Capture the cell that displays the provided text and extract its [x, y] central coordinate. 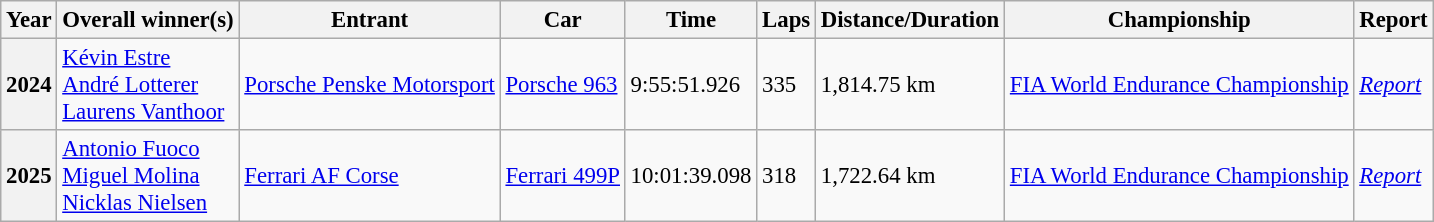
Ferrari AF Corse [370, 176]
Overall winner(s) [148, 20]
10:01:39.098 [690, 176]
Championship [1180, 20]
Ferrari 499P [562, 176]
335 [786, 85]
2025 [29, 176]
Kévin Estre André Lotterer Laurens Vanthoor [148, 85]
1,814.75 km [910, 85]
318 [786, 176]
2024 [29, 85]
9:55:51.926 [690, 85]
Antonio Fuoco Miguel Molina Nicklas Nielsen [148, 176]
Porsche 963 [562, 85]
1,722.64 km [910, 176]
Porsche Penske Motorsport [370, 85]
Car [562, 20]
Entrant [370, 20]
Laps [786, 20]
Year [29, 20]
Time [690, 20]
Distance/Duration [910, 20]
